Search for the cell housing the specified text and yield its [x, y] center coordinate. 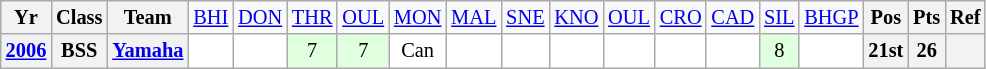
SIL [779, 17]
DON [260, 17]
Pos [886, 17]
Class [79, 17]
Team [148, 17]
THR [312, 17]
BSS [79, 51]
21st [886, 51]
8 [779, 51]
CRO [681, 17]
Can [418, 51]
2006 [26, 51]
BHI [210, 17]
Pts [926, 17]
26 [926, 51]
Yr [26, 17]
BHGP [831, 17]
MON [418, 17]
MAL [474, 17]
Yamaha [148, 51]
KNO [576, 17]
CAD [732, 17]
Ref [965, 17]
SNE [525, 17]
